Determine the (X, Y) coordinate at the center of the cell enclosing the given text.  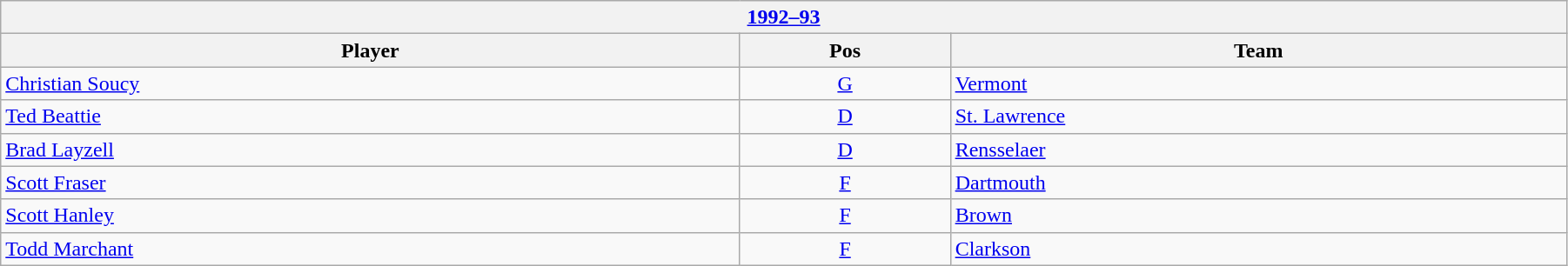
Team (1258, 50)
Brown (1258, 216)
Scott Hanley (371, 216)
Dartmouth (1258, 183)
Clarkson (1258, 249)
Ted Beattie (371, 116)
1992–93 (784, 17)
Brad Layzell (371, 150)
Rensselaer (1258, 150)
Todd Marchant (371, 249)
Vermont (1258, 83)
St. Lawrence (1258, 116)
Player (371, 50)
G (845, 83)
Christian Soucy (371, 83)
Scott Fraser (371, 183)
Pos (845, 50)
